Capture the cell that displays the provided text and extract its [X, Y] central coordinate. 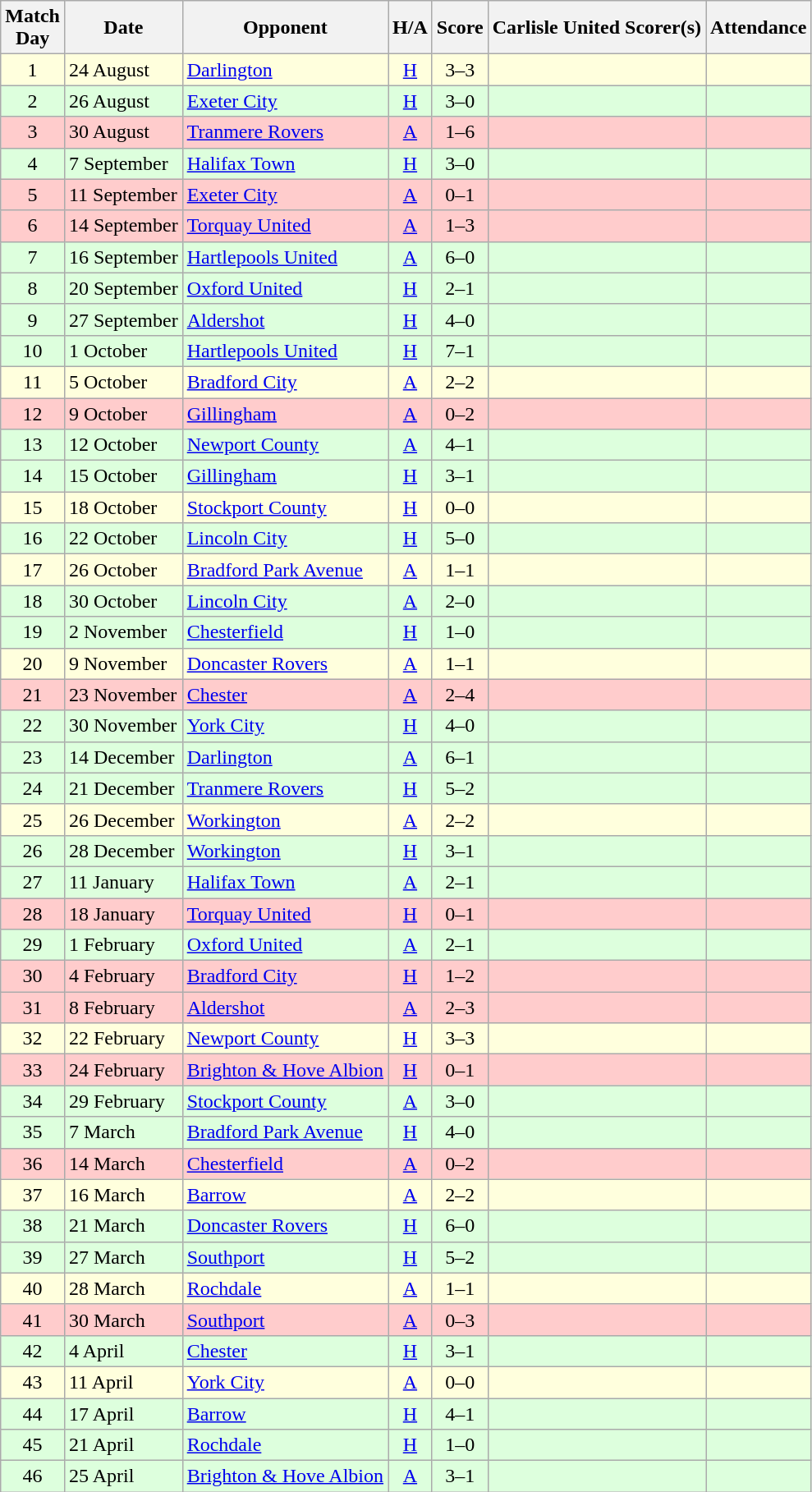
30 March [123, 1320]
Attendance [759, 28]
16 March [123, 1195]
2–0 [460, 601]
2 November [123, 632]
19 [33, 632]
16 September [123, 257]
3 [33, 132]
2–4 [460, 695]
27 [33, 882]
24 [33, 788]
28 March [123, 1288]
30 November [123, 726]
0–3 [460, 1320]
36 [33, 1164]
34 [33, 1101]
H/A [411, 28]
39 [33, 1257]
7 March [123, 1132]
2–3 [460, 1008]
30 October [123, 601]
26 August [123, 101]
17 [33, 570]
22 October [123, 539]
26 October [123, 570]
13 [33, 445]
41 [33, 1320]
23 November [123, 695]
45 [33, 1445]
30 August [123, 132]
20 [33, 663]
29 [33, 945]
15 October [123, 476]
42 [33, 1351]
8 [33, 288]
22 [33, 726]
Carlisle United Scorer(s) [596, 28]
14 [33, 476]
22 February [123, 1039]
24 August [123, 70]
11 April [123, 1382]
10 [33, 351]
Score [460, 28]
35 [33, 1132]
46 [33, 1476]
4 [33, 163]
14 March [123, 1164]
21 December [123, 788]
Date [123, 28]
28 December [123, 851]
21 March [123, 1226]
30 [33, 976]
44 [33, 1413]
40 [33, 1288]
25 April [123, 1476]
24 February [123, 1070]
29 February [123, 1101]
11 September [123, 195]
Match Day [33, 28]
1 [33, 70]
8 February [123, 1008]
26 [33, 851]
28 [33, 914]
31 [33, 1008]
1–2 [460, 976]
33 [33, 1070]
25 [33, 819]
11 January [123, 882]
18 [33, 601]
12 October [123, 445]
16 [33, 539]
9 [33, 319]
37 [33, 1195]
32 [33, 1039]
26 December [123, 819]
7 [33, 257]
9 October [123, 413]
2 [33, 101]
18 October [123, 507]
1 October [123, 351]
21 [33, 695]
4 February [123, 976]
1–6 [460, 132]
1 February [123, 945]
20 September [123, 288]
7–1 [460, 351]
6 [33, 226]
5 October [123, 382]
14 December [123, 757]
38 [33, 1226]
21 April [123, 1445]
6–1 [460, 757]
12 [33, 413]
14 September [123, 226]
27 March [123, 1257]
15 [33, 507]
4 April [123, 1351]
27 September [123, 319]
7 September [123, 163]
23 [33, 757]
Opponent [285, 28]
11 [33, 382]
1–3 [460, 226]
5 [33, 195]
17 April [123, 1413]
43 [33, 1382]
9 November [123, 663]
5–0 [460, 539]
18 January [123, 914]
